Pinpoint the cell where the given text exists, returning its (X, Y) midpoint coordinate. 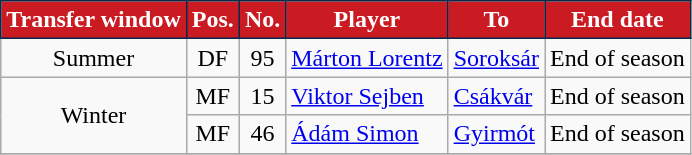
To (496, 20)
Pos. (212, 20)
No. (262, 20)
46 (262, 134)
Soroksár (496, 58)
Winter (94, 115)
Player (367, 20)
Csákvár (496, 96)
Transfer window (94, 20)
End date (617, 20)
Ádám Simon (367, 134)
95 (262, 58)
Gyirmót (496, 134)
15 (262, 96)
Viktor Sejben (367, 96)
Márton Lorentz (367, 58)
DF (212, 58)
Summer (94, 58)
